Detect which cell encompasses the target text, then output its (X, Y) center coordinate. 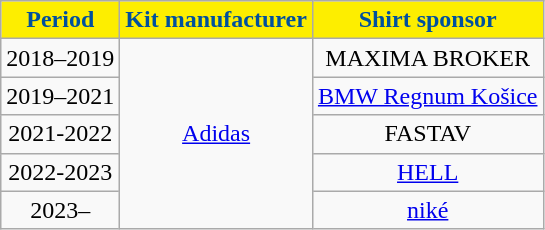
HELL (428, 172)
2021-2022 (60, 134)
Period (60, 20)
2018–2019 (60, 58)
MAXIMA BROKER (428, 58)
2022-2023 (60, 172)
2019–2021 (60, 96)
Adidas (216, 134)
Shirt sponsor (428, 20)
FASTAV (428, 134)
niké (428, 210)
2023– (60, 210)
BMW Regnum Košice (428, 96)
Kit manufacturer (216, 20)
